From the cell containing the given text, extract its center point as [X, Y] coordinate. 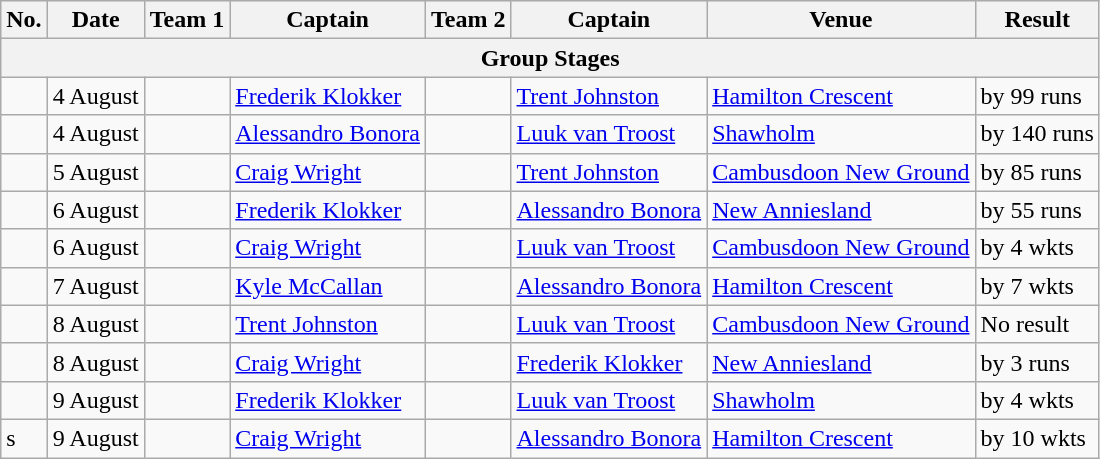
by 55 runs [1037, 210]
No. [24, 20]
Kyle McCallan [328, 286]
s [24, 438]
Group Stages [550, 58]
7 August [96, 286]
Team 1 [187, 20]
Venue [841, 20]
by 85 runs [1037, 172]
by 3 runs [1037, 362]
No result [1037, 324]
Date [96, 20]
Result [1037, 20]
by 7 wkts [1037, 286]
by 10 wkts [1037, 438]
by 99 runs [1037, 96]
by 140 runs [1037, 134]
Team 2 [468, 20]
5 August [96, 172]
